Return (x, y) of the center of cell containing provided text 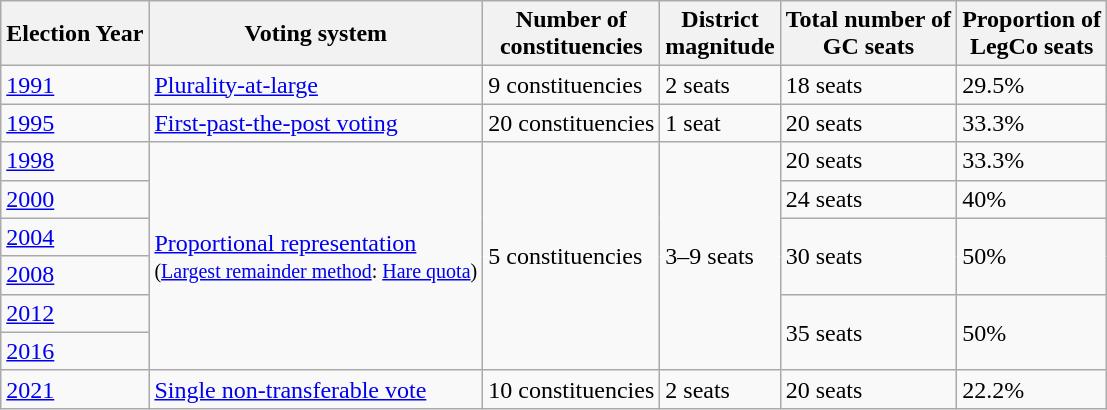
40% (1032, 199)
Proportion of LegCo seats (1032, 34)
2021 (75, 389)
Election Year (75, 34)
30 seats (868, 256)
Number of constituencies (572, 34)
35 seats (868, 332)
2008 (75, 275)
3–9 seats (720, 256)
2012 (75, 313)
24 seats (868, 199)
1 seat (720, 123)
Proportional representation (Largest remainder method: Hare quota) (316, 256)
2000 (75, 199)
1998 (75, 161)
1995 (75, 123)
10 constituencies (572, 389)
Total number of GC seats (868, 34)
22.2% (1032, 389)
Single non-transferable vote (316, 389)
District magnitude (720, 34)
2016 (75, 351)
29.5% (1032, 85)
18 seats (868, 85)
5 constituencies (572, 256)
2004 (75, 237)
20 constituencies (572, 123)
Plurality-at-large (316, 85)
9 constituencies (572, 85)
1991 (75, 85)
First-past-the-post voting (316, 123)
Voting system (316, 34)
